Return [X, Y] of the center of cell containing provided text 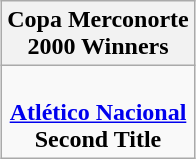
Atlético NacionalSecond Title [98, 112]
Copa Merconorte 2000 Winners [98, 34]
